Locate the cell with the specified text and output its (X, Y) center coordinate. 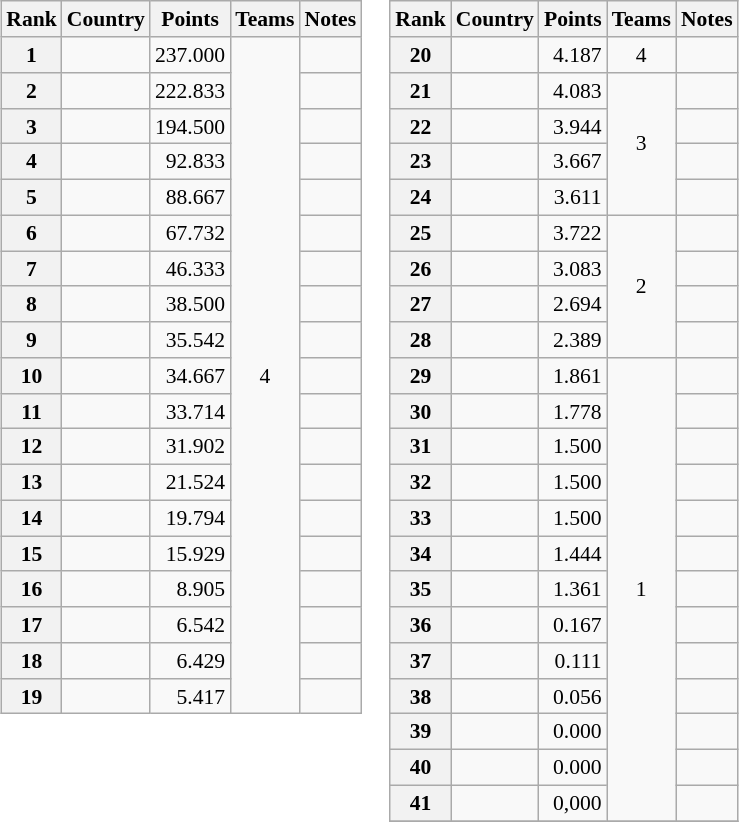
6 (32, 233)
21 (420, 91)
28 (420, 340)
2.694 (573, 304)
3.722 (573, 233)
27 (420, 304)
33.714 (190, 411)
5.417 (190, 696)
20 (420, 55)
0.167 (573, 625)
29 (420, 376)
4.187 (573, 55)
5 (32, 197)
15.929 (190, 554)
19 (32, 696)
21.524 (190, 482)
0.056 (573, 696)
24 (420, 197)
19.794 (190, 518)
18 (32, 661)
3.083 (573, 269)
1.361 (573, 589)
39 (420, 732)
8 (32, 304)
6.542 (190, 625)
13 (32, 482)
0,000 (573, 803)
16 (32, 589)
237.000 (190, 55)
25 (420, 233)
3.667 (573, 162)
4.083 (573, 91)
9 (32, 340)
8.905 (190, 589)
22 (420, 126)
12 (32, 447)
1.444 (573, 554)
14 (32, 518)
17 (32, 625)
35 (420, 589)
23 (420, 162)
88.667 (190, 197)
11 (32, 411)
92.833 (190, 162)
15 (32, 554)
34 (420, 554)
222.833 (190, 91)
3.944 (573, 126)
31 (420, 447)
0.111 (573, 661)
6.429 (190, 661)
32 (420, 482)
1.861 (573, 376)
10 (32, 376)
37 (420, 661)
46.333 (190, 269)
38.500 (190, 304)
30 (420, 411)
34.667 (190, 376)
26 (420, 269)
31.902 (190, 447)
67.732 (190, 233)
36 (420, 625)
41 (420, 803)
38 (420, 696)
3.611 (573, 197)
33 (420, 518)
7 (32, 269)
1.778 (573, 411)
194.500 (190, 126)
2.389 (573, 340)
35.542 (190, 340)
40 (420, 767)
